Determine the [x, y] coordinate at the center of the cell enclosing the given text.  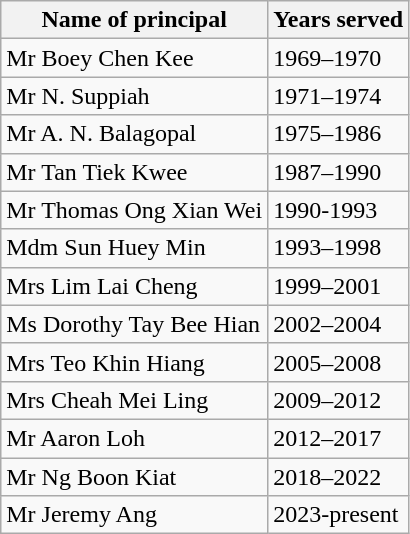
2005–2008 [338, 362]
Mrs Lim Lai Cheng [134, 286]
Ms Dorothy Tay Bee Hian [134, 324]
Mr Aaron Loh [134, 438]
1999–2001 [338, 286]
1975–1986 [338, 134]
Mr N. Suppiah [134, 96]
Mr Boey Chen Kee [134, 58]
Years served [338, 20]
2009–2012 [338, 400]
1990-1993 [338, 210]
Mr Tan Tiek Kwee [134, 172]
1987–1990 [338, 172]
1969–1970 [338, 58]
1993–1998 [338, 248]
Mrs Cheah Mei Ling [134, 400]
Mr Ng Boon Kiat [134, 477]
2002–2004 [338, 324]
Mrs Teo Khin Hiang [134, 362]
Mr Thomas Ong Xian Wei [134, 210]
2018–2022 [338, 477]
2012–2017 [338, 438]
1971–1974 [338, 96]
Mr A. N. Balagopal [134, 134]
Name of principal [134, 20]
Mdm Sun Huey Min [134, 248]
2023-present [338, 515]
Mr Jeremy Ang [134, 515]
